Return the (x, y) coordinate for the center point of the cell that contains the specified text.  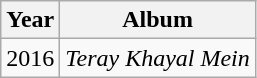
Album (158, 20)
Year (30, 20)
Teray Khayal Mein (158, 58)
2016 (30, 58)
